Output the [X, Y] coordinate of the center of the cell containing the given text.  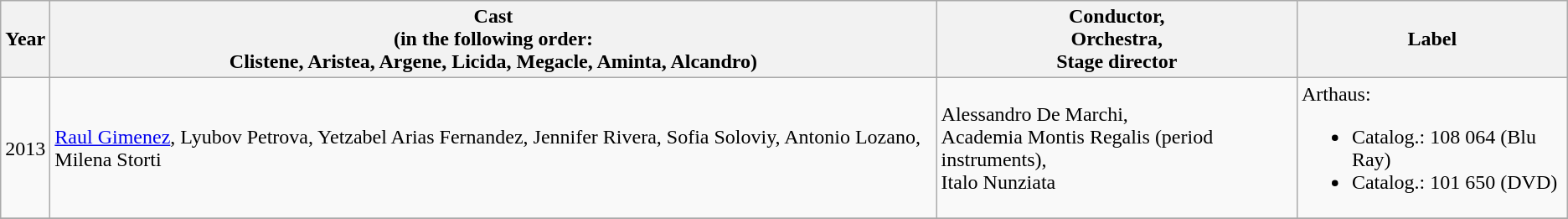
Arthaus:Catalog.: 108 064 (Blu Ray)Catalog.: 101 650 (DVD) [1432, 148]
Alessandro De Marchi,Academia Montis Regalis (period instruments),Italo Nunziata [1117, 148]
Year [25, 39]
Conductor,Orchestra,Stage director [1117, 39]
Cast(in the following order:Clistene, Aristea, Argene, Licida, Megacle, Aminta, Alcandro) [493, 39]
Label [1432, 39]
Raul Gimenez, Lyubov Petrova, Yetzabel Arias Fernandez, Jennifer Rivera, Sofia Soloviy, Antonio Lozano, Milena Storti [493, 148]
2013 [25, 148]
